Capture the cell that displays the provided text and extract its (x, y) central coordinate. 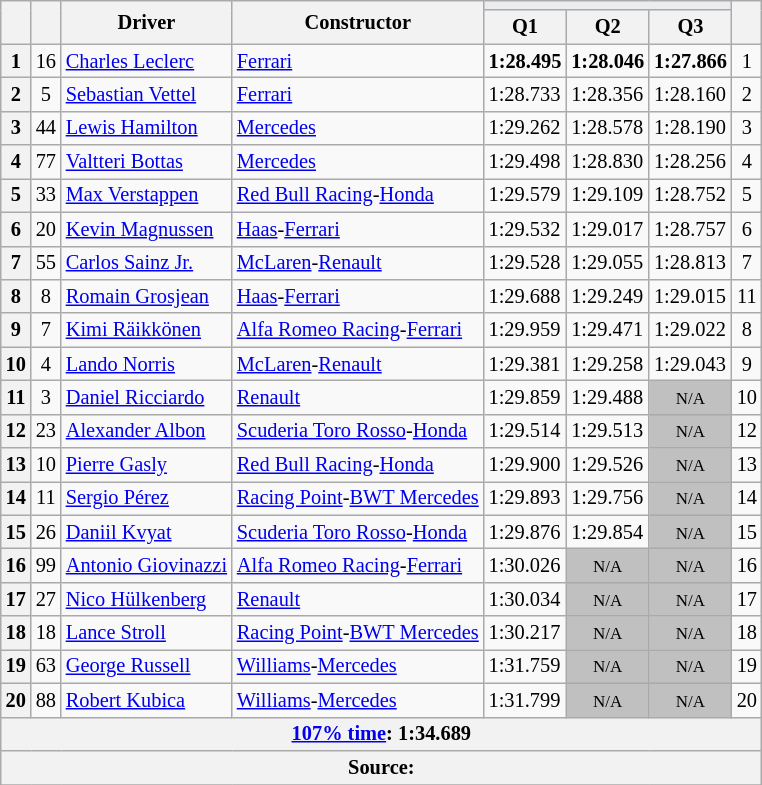
1:29.688 (526, 296)
1:28.757 (690, 229)
1:29.022 (690, 330)
1:29.513 (608, 431)
1:29.017 (608, 229)
1:29.498 (526, 162)
26 (46, 532)
1:28.733 (526, 94)
107% time: 1:34.689 (382, 734)
1:29.900 (526, 465)
1:29.959 (526, 330)
Robert Kubica (146, 700)
1:27.866 (690, 61)
1:29.756 (608, 498)
1:29.579 (526, 195)
Max Verstappen (146, 195)
1:31.759 (526, 666)
1:29.381 (526, 364)
1:29.859 (526, 397)
1:29.109 (608, 195)
1:28.356 (608, 94)
1:29.249 (608, 296)
Source: (382, 767)
1:29.526 (608, 465)
Romain Grosjean (146, 296)
1:28.813 (690, 263)
Sebastian Vettel (146, 94)
99 (46, 565)
Q3 (690, 27)
1:29.532 (526, 229)
1:29.893 (526, 498)
Q2 (608, 27)
Q1 (526, 27)
55 (46, 263)
Lewis Hamilton (146, 128)
1:29.471 (608, 330)
1:29.488 (608, 397)
Carlos Sainz Jr. (146, 263)
1:31.799 (526, 700)
1:29.055 (608, 263)
1:29.043 (690, 364)
1:28.752 (690, 195)
Alexander Albon (146, 431)
1:28.046 (608, 61)
1:30.217 (526, 633)
1:29.528 (526, 263)
Driver (146, 22)
Kevin Magnussen (146, 229)
Nico Hülkenberg (146, 599)
1:29.015 (690, 296)
Constructor (358, 22)
1:29.514 (526, 431)
1:28.256 (690, 162)
33 (46, 195)
88 (46, 700)
1:29.258 (608, 364)
1:28.578 (608, 128)
Pierre Gasly (146, 465)
1:29.854 (608, 532)
63 (46, 666)
1:28.830 (608, 162)
1:30.026 (526, 565)
Lando Norris (146, 364)
1:28.160 (690, 94)
1:29.876 (526, 532)
44 (46, 128)
27 (46, 599)
1:28.495 (526, 61)
23 (46, 431)
Antonio Giovinazzi (146, 565)
Daniil Kvyat (146, 532)
Daniel Ricciardo (146, 397)
Lance Stroll (146, 633)
Charles Leclerc (146, 61)
1:28.190 (690, 128)
Sergio Pérez (146, 498)
Valtteri Bottas (146, 162)
1:29.262 (526, 128)
77 (46, 162)
George Russell (146, 666)
1:30.034 (526, 599)
Kimi Räikkönen (146, 330)
